Identify which cell holds the provided text, then report its (X, Y) central coordinate. 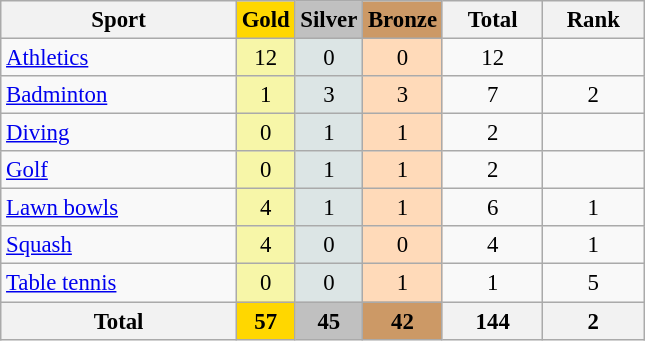
Lawn bowls (119, 208)
Golf (119, 170)
Gold (266, 20)
Rank (594, 20)
Sport (119, 20)
42 (403, 321)
57 (266, 321)
Silver (329, 20)
144 (492, 321)
Diving (119, 133)
Badminton (119, 95)
Bronze (403, 20)
6 (492, 208)
Squash (119, 245)
45 (329, 321)
7 (492, 95)
5 (594, 283)
Table tennis (119, 283)
Athletics (119, 58)
